From the cell containing the given text, extract its center point as [X, Y] coordinate. 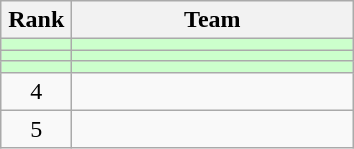
Rank [36, 20]
4 [36, 91]
Team [212, 20]
5 [36, 129]
